Determine the (X, Y) coordinate at the center of the cell enclosing the given text.  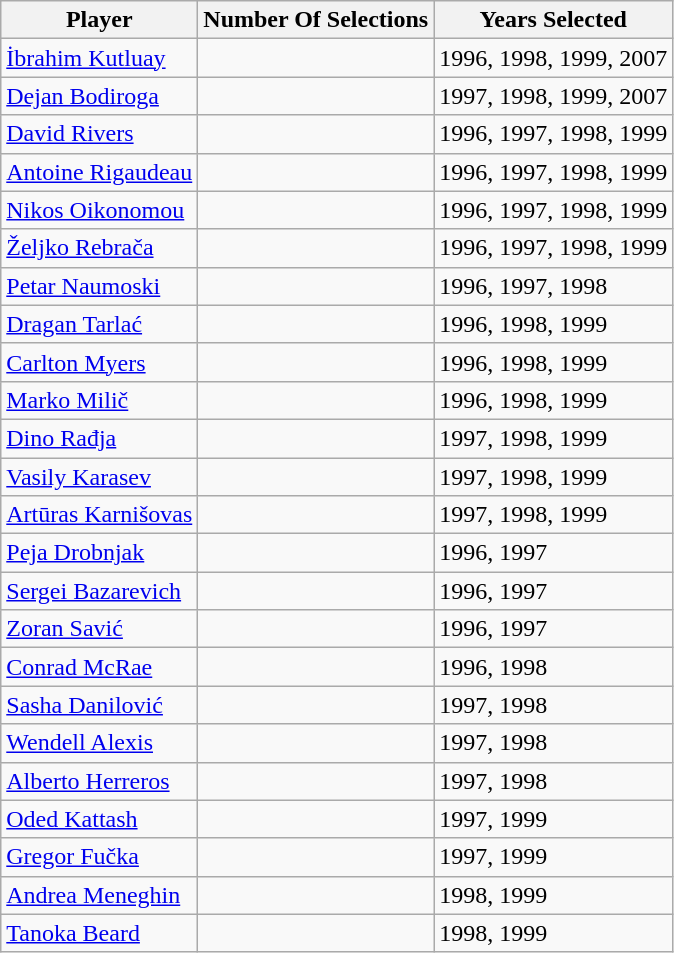
Zoran Savić (100, 629)
Years Selected (554, 20)
Peja Drobnjak (100, 553)
Željko Rebrača (100, 248)
İbrahim Kutluay (100, 58)
Vasily Karasev (100, 477)
David Rivers (100, 134)
Alberto Herreros (100, 781)
1996, 1997, 1998 (554, 286)
Player (100, 20)
Number Of Selections (316, 20)
Dragan Tarlać (100, 324)
Dino Rađja (100, 438)
Petar Naumoski (100, 286)
Sasha Danilović (100, 705)
1996, 1998 (554, 667)
Artūras Karnišovas (100, 515)
Carlton Myers (100, 362)
Conrad McRae (100, 667)
Dejan Bodiroga (100, 96)
Antoine Rigaudeau (100, 172)
Sergei Bazarevich (100, 591)
Nikos Oikonomou (100, 210)
Gregor Fučka (100, 857)
Oded Kattash (100, 819)
Tanoka Beard (100, 933)
Marko Milič (100, 400)
Andrea Meneghin (100, 895)
Wendell Alexis (100, 743)
1996, 1998, 1999, 2007 (554, 58)
1997, 1998, 1999, 2007 (554, 96)
